Determine the (X, Y) coordinate at the center of the cell enclosing the given text.  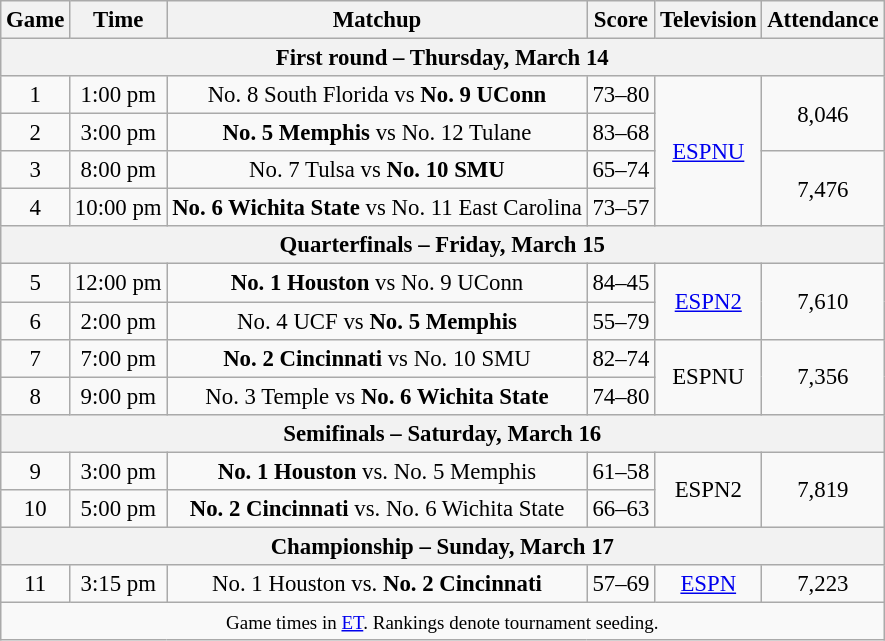
7,476 (823, 188)
84–45 (621, 283)
8:00 pm (118, 170)
65–74 (621, 170)
2 (36, 133)
82–74 (621, 358)
66–63 (621, 509)
Game times in ET. Rankings denote tournament seeding. (442, 621)
6 (36, 321)
55–79 (621, 321)
Time (118, 20)
83–68 (621, 133)
Score (621, 20)
Quarterfinals – Friday, March 15 (442, 245)
3 (36, 170)
9:00 pm (118, 396)
7:00 pm (118, 358)
ESPN (708, 584)
8 (36, 396)
10 (36, 509)
1 (36, 95)
12:00 pm (118, 283)
No. 1 Houston vs. No. 5 Memphis (377, 471)
No. 3 Temple vs No. 6 Wichita State (377, 396)
No. 2 Cincinnati vs. No. 6 Wichita State (377, 509)
No. 6 Wichita State vs No. 11 East Carolina (377, 208)
Television (708, 20)
10:00 pm (118, 208)
7,819 (823, 490)
No. 7 Tulsa vs No. 10 SMU (377, 170)
No. 2 Cincinnati vs No. 10 SMU (377, 358)
7 (36, 358)
11 (36, 584)
2:00 pm (118, 321)
First round – Thursday, March 14 (442, 58)
57–69 (621, 584)
9 (36, 471)
Semifinals – Saturday, March 16 (442, 433)
No. 4 UCF vs No. 5 Memphis (377, 321)
5:00 pm (118, 509)
Matchup (377, 20)
5 (36, 283)
7,356 (823, 376)
4 (36, 208)
No. 5 Memphis vs No. 12 Tulane (377, 133)
No. 8 South Florida vs No. 9 UConn (377, 95)
7,610 (823, 302)
7,223 (823, 584)
74–80 (621, 396)
Championship – Sunday, March 17 (442, 546)
Attendance (823, 20)
73–57 (621, 208)
8,046 (823, 114)
No. 1 Houston vs No. 9 UConn (377, 283)
Game (36, 20)
3:15 pm (118, 584)
73–80 (621, 95)
61–58 (621, 471)
No. 1 Houston vs. No. 2 Cincinnati (377, 584)
1:00 pm (118, 95)
